Extract the [x, y] coordinate from the center of the cell holding the provided text.  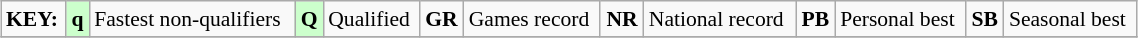
GR [442, 19]
Fastest non-qualifiers [192, 19]
Qualified [371, 19]
PB [816, 19]
SB [985, 19]
NR [622, 19]
KEY: [34, 19]
Q [309, 19]
q [78, 19]
Games record [532, 19]
Seasonal best [1070, 19]
National record [720, 19]
Personal best [900, 19]
